Search for the cell housing the specified text and yield its (X, Y) center coordinate. 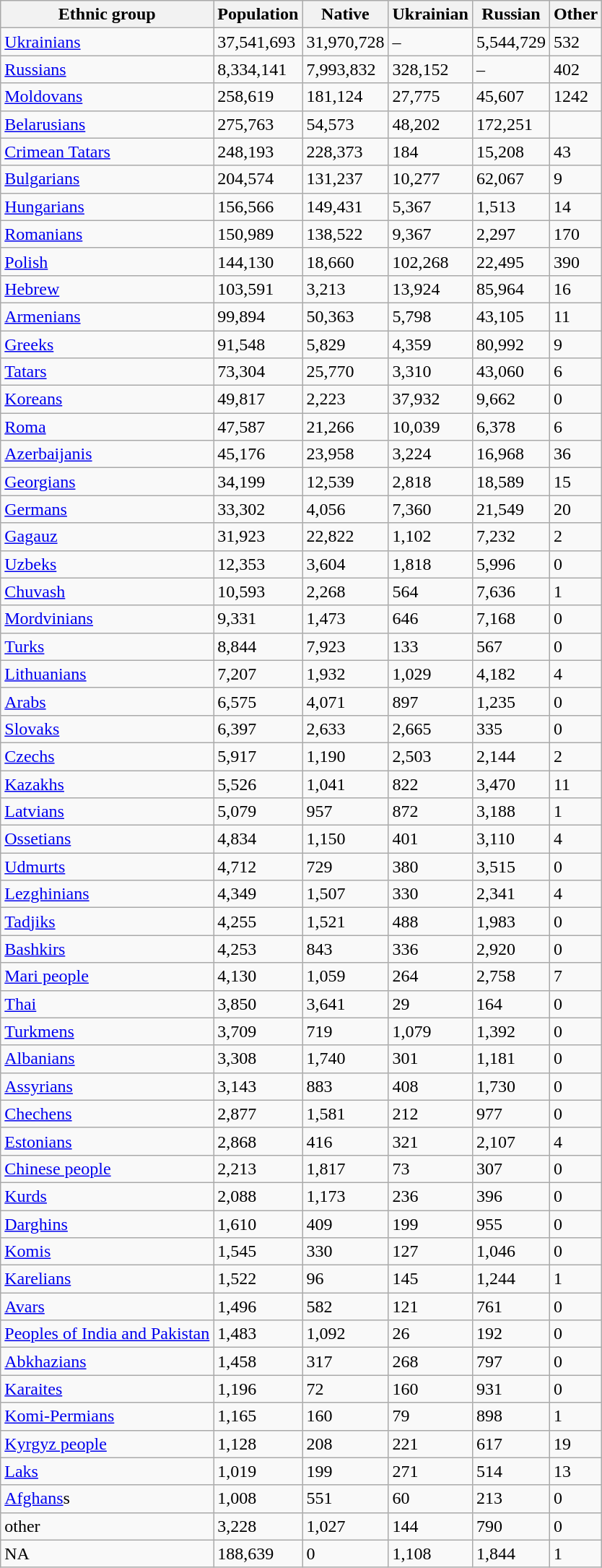
Chinese people (107, 1169)
5,526 (258, 784)
47,587 (258, 427)
3,228 (258, 1526)
Russians (107, 69)
8,844 (258, 646)
2,758 (511, 976)
1,507 (345, 894)
564 (430, 592)
Komis (107, 1252)
45,607 (511, 97)
790 (511, 1526)
Koreans (107, 399)
Turks (107, 646)
Belarusians (107, 124)
9,367 (430, 234)
1,581 (345, 1114)
204,574 (258, 179)
213 (511, 1499)
1,196 (258, 1389)
4,253 (258, 949)
73 (430, 1169)
1,181 (511, 1059)
12,353 (258, 564)
4,349 (258, 894)
2,088 (258, 1196)
3,188 (511, 812)
Ukrainian (430, 14)
Mari people (107, 976)
Moldovans (107, 97)
955 (511, 1224)
7,168 (511, 619)
1,522 (258, 1279)
931 (511, 1389)
4,834 (258, 839)
36 (575, 454)
150,989 (258, 234)
144,130 (258, 261)
18,589 (511, 482)
NA (107, 1554)
532 (575, 42)
872 (430, 812)
1,740 (345, 1059)
156,566 (258, 207)
335 (511, 729)
1,019 (258, 1471)
2,868 (258, 1141)
6,397 (258, 729)
2,503 (430, 756)
25,770 (345, 372)
380 (430, 867)
Romanians (107, 234)
4,255 (258, 922)
Lithuanians (107, 674)
9,662 (511, 399)
883 (345, 1086)
5,079 (258, 812)
3,143 (258, 1086)
8,334,141 (258, 69)
Bashkirs (107, 949)
31,923 (258, 537)
2,665 (430, 729)
307 (511, 1169)
957 (345, 812)
321 (430, 1141)
Chuvash (107, 592)
Kyrgyz people (107, 1444)
1,027 (345, 1526)
Karaites (107, 1389)
1,392 (511, 1031)
1,165 (258, 1416)
7,993,832 (345, 69)
3,213 (345, 289)
1,473 (345, 619)
3,604 (345, 564)
3,850 (258, 1004)
Ethnic group (107, 14)
488 (430, 922)
2,818 (430, 482)
Population (258, 14)
761 (511, 1307)
3,224 (430, 454)
1,458 (258, 1361)
127 (430, 1252)
719 (345, 1031)
other (107, 1526)
646 (430, 619)
Kazakhs (107, 784)
172,251 (511, 124)
103,591 (258, 289)
1,092 (345, 1334)
1,730 (511, 1086)
6,378 (511, 427)
18,660 (345, 261)
582 (345, 1307)
170 (575, 234)
43,060 (511, 372)
43,105 (511, 316)
13 (575, 1471)
1,079 (430, 1031)
60 (430, 1499)
Native (345, 14)
4,071 (345, 701)
Georgians (107, 482)
208 (345, 1444)
2,297 (511, 234)
843 (345, 949)
192 (511, 1334)
Tadjiks (107, 922)
29 (430, 1004)
3,709 (258, 1031)
416 (345, 1141)
Albanians (107, 1059)
Avars (107, 1307)
33,302 (258, 509)
977 (511, 1114)
268 (430, 1361)
27,775 (430, 97)
145 (430, 1279)
1,059 (345, 976)
Slovaks (107, 729)
102,268 (430, 261)
133 (430, 646)
5,917 (258, 756)
73,304 (258, 372)
14 (575, 207)
2,341 (511, 894)
2,223 (345, 399)
1,610 (258, 1224)
236 (430, 1196)
45,176 (258, 454)
567 (511, 646)
1,046 (511, 1252)
7,207 (258, 674)
1,496 (258, 1307)
1,244 (511, 1279)
328,152 (430, 69)
10,039 (430, 427)
91,548 (258, 345)
15,208 (511, 152)
23,958 (345, 454)
Czechs (107, 756)
9,331 (258, 619)
99,894 (258, 316)
138,522 (345, 234)
Armenians (107, 316)
79 (430, 1416)
797 (511, 1361)
Hebrew (107, 289)
7,636 (511, 592)
21,549 (511, 509)
48,202 (430, 124)
10,593 (258, 592)
514 (511, 1471)
1,108 (430, 1554)
4,359 (430, 345)
2,268 (345, 592)
4,056 (345, 509)
Greeks (107, 345)
54,573 (345, 124)
Chechens (107, 1114)
317 (345, 1361)
1,818 (430, 564)
Afghanss (107, 1499)
2,144 (511, 756)
7,923 (345, 646)
401 (430, 839)
Crimean Tatars (107, 152)
248,193 (258, 152)
181,124 (345, 97)
10,277 (430, 179)
Roma (107, 427)
7,232 (511, 537)
Darghins (107, 1224)
898 (511, 1416)
6,575 (258, 701)
50,363 (345, 316)
822 (430, 784)
22,822 (345, 537)
1,128 (258, 1444)
Kurds (107, 1196)
184 (430, 152)
Polish (107, 261)
5,367 (430, 207)
121 (430, 1307)
1,029 (430, 674)
3,308 (258, 1059)
19 (575, 1444)
80,992 (511, 345)
144 (430, 1526)
336 (430, 949)
7,360 (430, 509)
264 (430, 976)
1,190 (345, 756)
3,110 (511, 839)
26 (430, 1334)
396 (511, 1196)
37,541,693 (258, 42)
Arabs (107, 701)
551 (345, 1499)
Assyrians (107, 1086)
1242 (575, 97)
16,968 (511, 454)
164 (511, 1004)
Latvians (107, 812)
271 (430, 1471)
85,964 (511, 289)
72 (345, 1389)
49,817 (258, 399)
1,008 (258, 1499)
31,970,728 (345, 42)
228,373 (345, 152)
2,633 (345, 729)
1,235 (511, 701)
37,932 (430, 399)
Uzbeks (107, 564)
Ossetians (107, 839)
897 (430, 701)
5,829 (345, 345)
275,763 (258, 124)
2,213 (258, 1169)
1,102 (430, 537)
1,173 (345, 1196)
3,515 (511, 867)
258,619 (258, 97)
212 (430, 1114)
Gagauz (107, 537)
1,513 (511, 207)
Tatars (107, 372)
Turkmens (107, 1031)
729 (345, 867)
43 (575, 152)
5,798 (430, 316)
408 (430, 1086)
1,844 (511, 1554)
Estonians (107, 1141)
62,067 (511, 179)
Bulgarians (107, 179)
3,310 (430, 372)
Udmurts (107, 867)
1,932 (345, 674)
Peoples of India and Pakistan (107, 1334)
5,544,729 (511, 42)
617 (511, 1444)
3,470 (511, 784)
409 (345, 1224)
4,182 (511, 674)
3,641 (345, 1004)
1,150 (345, 839)
5,996 (511, 564)
16 (575, 289)
Hungarians (107, 207)
96 (345, 1279)
402 (575, 69)
12,539 (345, 482)
7 (575, 976)
1,041 (345, 784)
188,639 (258, 1554)
Thai (107, 1004)
15 (575, 482)
2,920 (511, 949)
1,817 (345, 1169)
Germans (107, 509)
2,107 (511, 1141)
1,545 (258, 1252)
20 (575, 509)
Komi-Permians (107, 1416)
22,495 (511, 261)
4,712 (258, 867)
149,431 (345, 207)
131,237 (345, 179)
Karelians (107, 1279)
Laks (107, 1471)
4,130 (258, 976)
Ukrainians (107, 42)
301 (430, 1059)
Lezghinians (107, 894)
2,877 (258, 1114)
Russian (511, 14)
221 (430, 1444)
1,521 (345, 922)
Other (575, 14)
390 (575, 261)
1,483 (258, 1334)
1,983 (511, 922)
Abkhazians (107, 1361)
13,924 (430, 289)
Azerbaijanis (107, 454)
21,266 (345, 427)
34,199 (258, 482)
Mordvinians (107, 619)
